Return (x, y) of the center of cell containing provided text 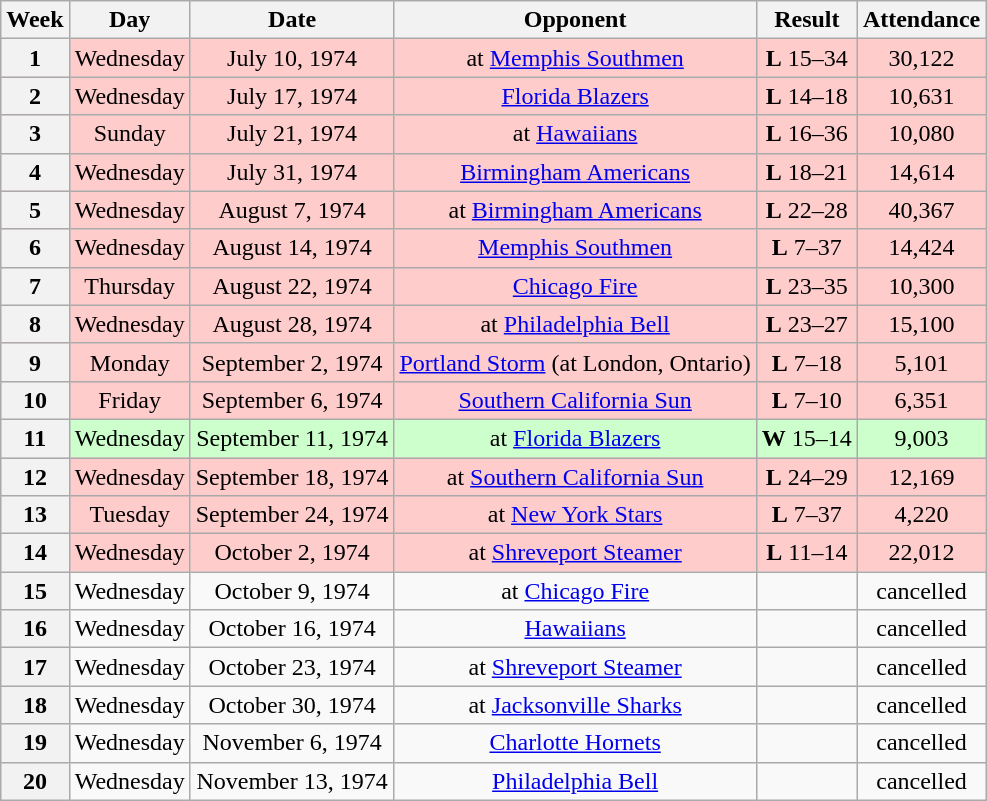
at Chicago Fire (575, 591)
October 16, 1974 (292, 629)
August 7, 1974 (292, 210)
September 11, 1974 (292, 438)
7 (35, 286)
12,169 (921, 477)
L 23–35 (806, 286)
17 (35, 667)
4 (35, 172)
15,100 (921, 324)
10,080 (921, 134)
11 (35, 438)
Philadelphia Bell (575, 781)
Florida Blazers (575, 96)
Chicago Fire (575, 286)
18 (35, 705)
July 21, 1974 (292, 134)
Friday (130, 400)
L 14–18 (806, 96)
at Hawaiians (575, 134)
September 18, 1974 (292, 477)
4,220 (921, 515)
July 17, 1974 (292, 96)
Portland Storm (at London, Ontario) (575, 362)
Southern California Sun (575, 400)
14,614 (921, 172)
L 7–10 (806, 400)
9 (35, 362)
Result (806, 20)
40,367 (921, 210)
August 14, 1974 (292, 248)
W 15–14 (806, 438)
Memphis Southmen (575, 248)
Attendance (921, 20)
at Jacksonville Sharks (575, 705)
L 15–34 (806, 58)
13 (35, 515)
at Birmingham Americans (575, 210)
October 9, 1974 (292, 591)
Date (292, 20)
2 (35, 96)
August 28, 1974 (292, 324)
at Florida Blazers (575, 438)
19 (35, 743)
10,631 (921, 96)
10 (35, 400)
Week (35, 20)
6,351 (921, 400)
November 13, 1974 (292, 781)
20 (35, 781)
September 2, 1974 (292, 362)
L 18–21 (806, 172)
16 (35, 629)
6 (35, 248)
8 (35, 324)
L 22–28 (806, 210)
Thursday (130, 286)
L 24–29 (806, 477)
Opponent (575, 20)
Monday (130, 362)
October 2, 1974 (292, 553)
August 22, 1974 (292, 286)
July 10, 1974 (292, 58)
12 (35, 477)
Day (130, 20)
at New York Stars (575, 515)
L 11–14 (806, 553)
at Memphis Southmen (575, 58)
at Philadelphia Bell (575, 324)
at Southern California Sun (575, 477)
L 7–18 (806, 362)
14 (35, 553)
Hawaiians (575, 629)
L 16–36 (806, 134)
Charlotte Hornets (575, 743)
Tuesday (130, 515)
L 23–27 (806, 324)
1 (35, 58)
5 (35, 210)
22,012 (921, 553)
3 (35, 134)
10,300 (921, 286)
15 (35, 591)
October 23, 1974 (292, 667)
October 30, 1974 (292, 705)
November 6, 1974 (292, 743)
9,003 (921, 438)
September 24, 1974 (292, 515)
5,101 (921, 362)
Birmingham Americans (575, 172)
September 6, 1974 (292, 400)
July 31, 1974 (292, 172)
30,122 (921, 58)
Sunday (130, 134)
14,424 (921, 248)
